Determine the [X, Y] coordinate at the center of the cell enclosing the given text.  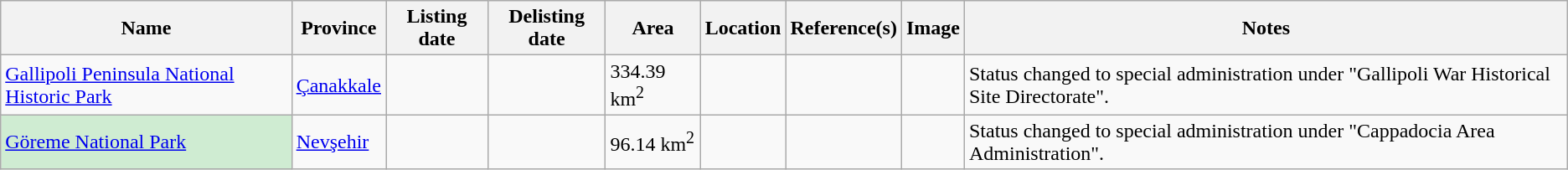
96.14 km2 [653, 142]
Image [933, 28]
Status changed to special administration under "Gallipoli War Historical Site Directorate". [1266, 85]
Location [743, 28]
Province [338, 28]
Reference(s) [844, 28]
Gallipoli Peninsula National Historic Park [146, 85]
Name [146, 28]
Delisting date [546, 28]
Notes [1266, 28]
Area [653, 28]
334.39 km2 [653, 85]
Nevşehir [338, 142]
Listing date [436, 28]
Çanakkale [338, 85]
Göreme National Park [146, 142]
Status changed to special administration under "Cappadocia Area Administration". [1266, 142]
